Pinpoint the cell where the given text exists, returning its [X, Y] midpoint coordinate. 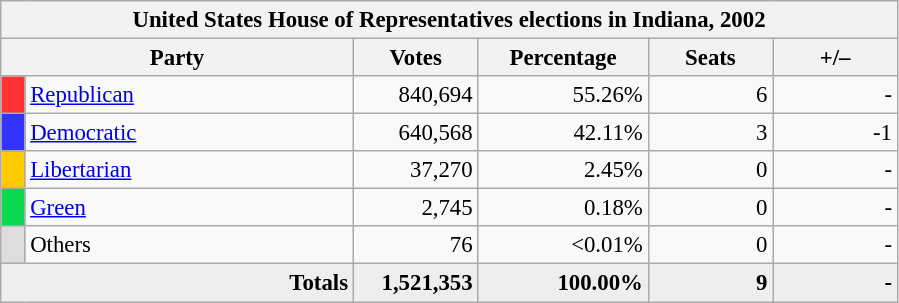
Totals [178, 283]
640,568 [416, 133]
3 [710, 133]
9 [710, 283]
Votes [416, 58]
42.11% [563, 133]
55.26% [563, 95]
-1 [836, 133]
Percentage [563, 58]
Seats [710, 58]
76 [416, 245]
2.45% [563, 170]
United States House of Representatives elections in Indiana, 2002 [450, 20]
Party [178, 58]
Libertarian [189, 170]
+/– [836, 58]
6 [710, 95]
100.00% [563, 283]
Democratic [189, 133]
Others [189, 245]
Republican [189, 95]
2,745 [416, 208]
0.18% [563, 208]
Green [189, 208]
<0.01% [563, 245]
840,694 [416, 95]
1,521,353 [416, 283]
37,270 [416, 170]
